Return the [x, y] coordinate for the center point of the cell that contains the specified text.  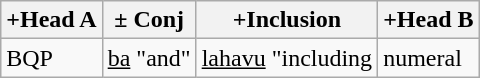
lahavu "including [287, 58]
ba "and" [149, 58]
BQP [52, 58]
+Head B [428, 20]
+Head A [52, 20]
± Conj [149, 20]
numeral [428, 58]
+Inclusion [287, 20]
